Scan for the cell matching the given text and deliver its (x, y) coordinate at center. 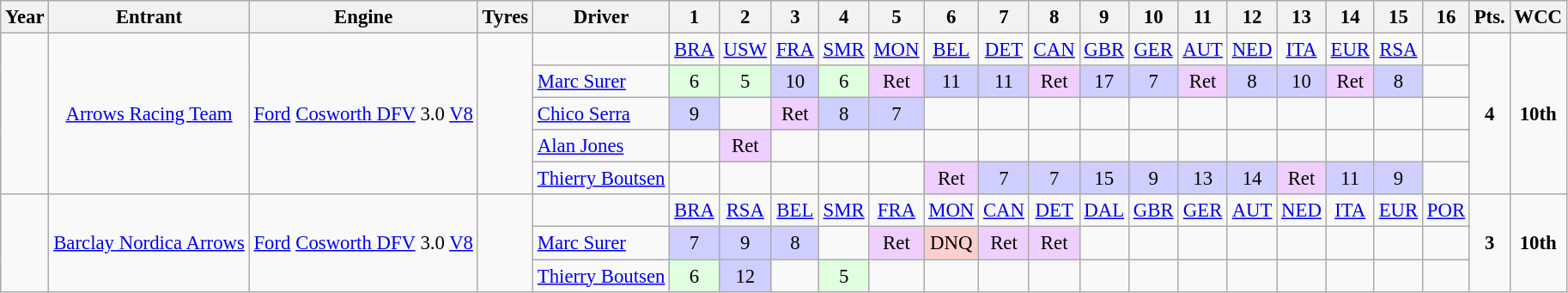
Driver (601, 17)
USW (745, 50)
Alan Jones (601, 146)
17 (1104, 82)
DAL (1104, 211)
Year (25, 17)
1 (694, 17)
Engine (363, 17)
Chico Serra (601, 114)
DNQ (951, 243)
16 (1446, 17)
WCC (1538, 17)
POR (1446, 211)
2 (745, 17)
Pts. (1489, 17)
Barclay Nordica Arrows (149, 242)
Arrows Racing Team (149, 114)
Tyres (505, 17)
Entrant (149, 17)
